Pinpoint the cell where the given text exists, returning its (X, Y) midpoint coordinate. 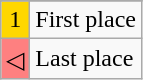
First place (86, 20)
Last place (86, 59)
◁ (16, 59)
1 (16, 20)
